Determine the [X, Y] coordinate at the center of the cell enclosing the given text.  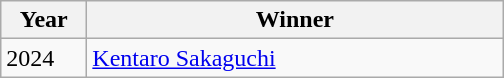
Winner [295, 20]
Year [44, 20]
Kentaro Sakaguchi [295, 58]
2024 [44, 58]
